Capture the cell that displays the provided text and extract its (x, y) central coordinate. 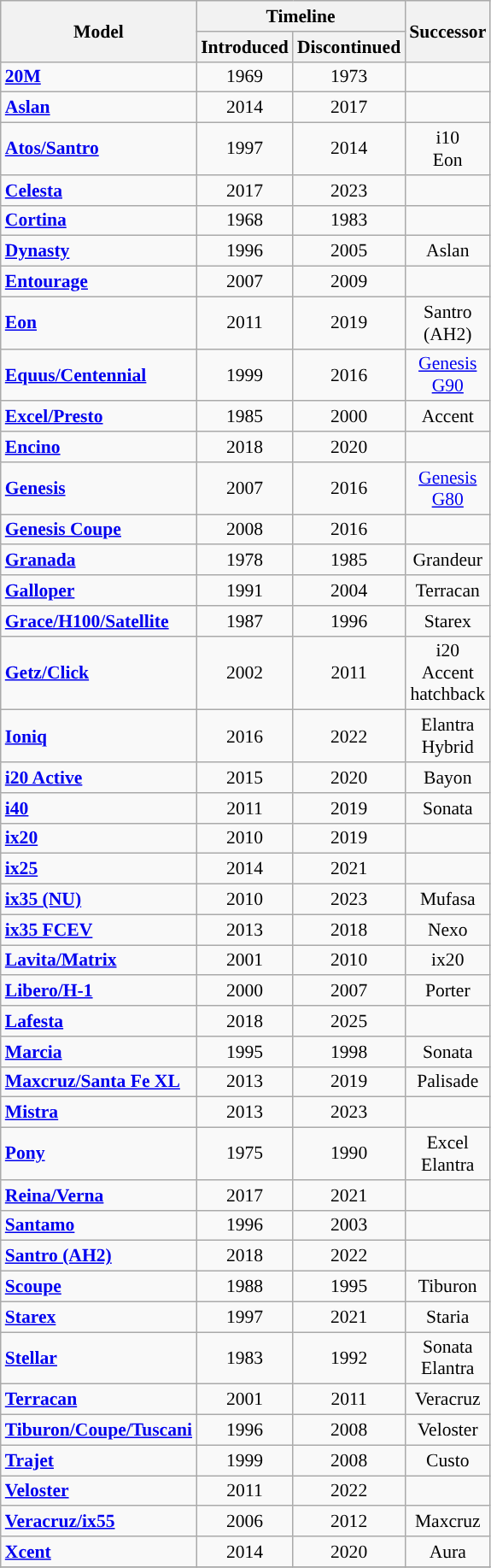
Stellar (99, 1359)
Dynasty (99, 251)
Celesta (99, 191)
Entourage (99, 282)
SonataElantra (447, 1359)
Bayon (447, 778)
Maxcruz/Santa Fe XL (99, 1082)
Lafesta (99, 1021)
i20Accent hatchback (447, 673)
Introduced (244, 47)
Successor (447, 31)
Reina/Verna (99, 1195)
1990 (348, 1154)
2009 (348, 282)
1975 (244, 1154)
Xcent (99, 1552)
Veracruz/ix55 (99, 1522)
Scoupe (99, 1287)
Palisade (447, 1082)
2006 (244, 1522)
1968 (244, 220)
Timeline (301, 16)
Trajet (99, 1460)
ix35 FCEV (99, 930)
1969 (244, 77)
Porter (447, 991)
Santamo (99, 1225)
Getz/Click (99, 673)
1973 (348, 77)
Lavita/Matrix (99, 960)
Libero/H-1 (99, 991)
2015 (244, 778)
Accent (447, 417)
ExcelElantra (447, 1154)
1988 (244, 1287)
Genesis G80 (447, 489)
2004 (348, 590)
1992 (348, 1359)
Model (99, 31)
Marcia (99, 1052)
Encino (99, 447)
Tiburon/Coupe/Tuscani (99, 1430)
Grandeur (447, 561)
ix35 (NU) (99, 900)
Tiburon (447, 1287)
i20 Active (99, 778)
Elantra Hybrid (447, 737)
Ioniq (99, 737)
Genesis G90 (447, 374)
1991 (244, 590)
2025 (348, 1021)
Atos/Santro (99, 149)
1998 (348, 1052)
Staria (447, 1317)
Discontinued (348, 47)
Granada (99, 561)
Grace/H100/Satellite (99, 621)
Excel/Presto (99, 417)
20M (99, 77)
2012 (348, 1522)
Mufasa (447, 900)
i10Eon (447, 149)
2002 (244, 673)
Custo (447, 1460)
ix25 (99, 869)
i40 (99, 808)
1978 (244, 561)
Genesis Coupe (99, 530)
Galloper (99, 590)
1987 (244, 621)
2003 (348, 1225)
Aura (447, 1552)
Eon (99, 323)
Veracruz (447, 1400)
Cortina (99, 220)
Mistra (99, 1113)
2005 (348, 251)
Maxcruz (447, 1522)
Pony (99, 1154)
Genesis (99, 489)
Nexo (447, 930)
Equus/Centennial (99, 374)
